Pinpoint the cell where the given text exists, returning its [x, y] midpoint coordinate. 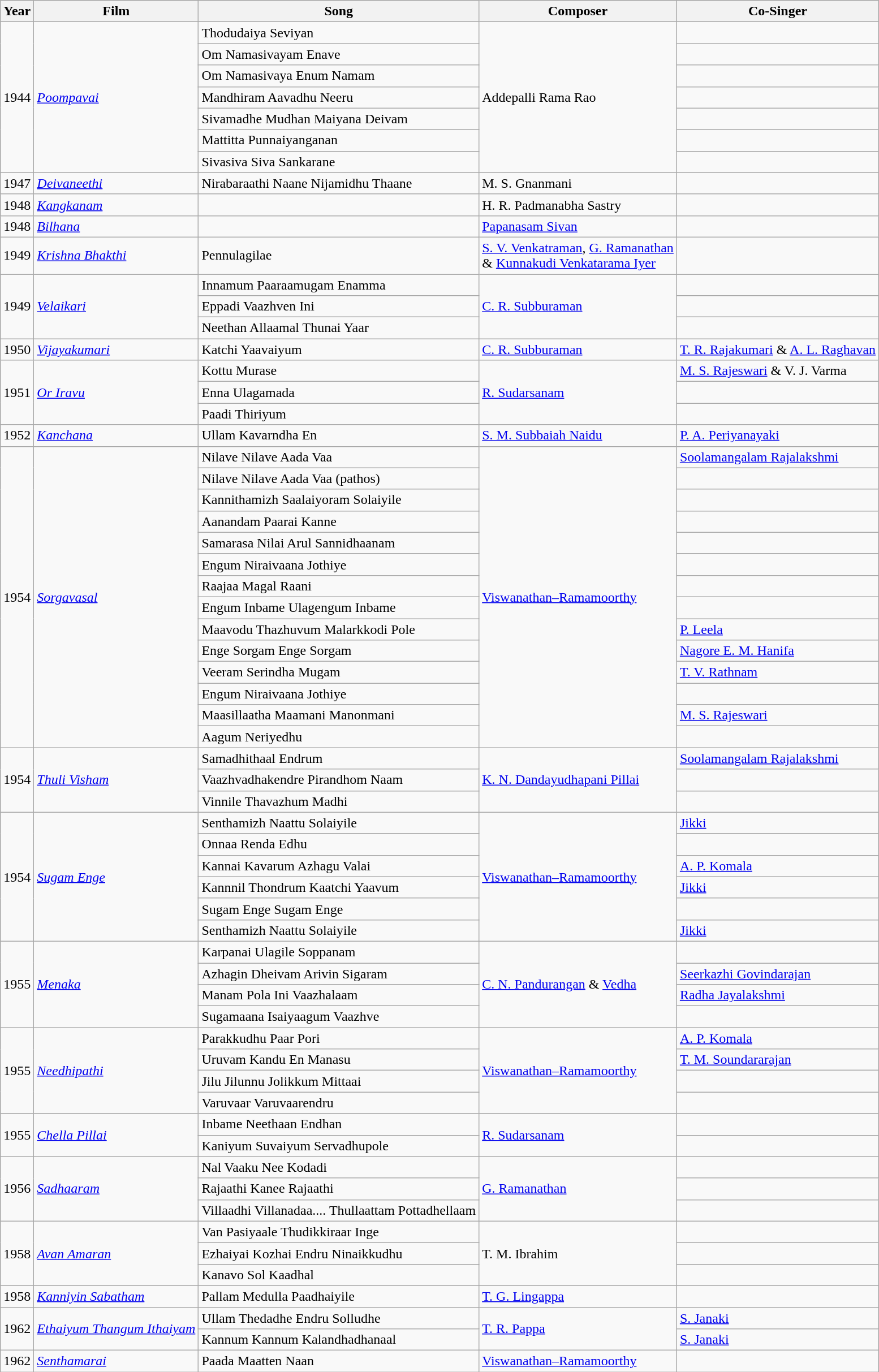
Nagore E. M. Hanifa [777, 651]
Maasillaatha Maamani Manonmani [339, 715]
Parakkudhu Paar Pori [339, 1038]
Ullam Thedadhe Endru Solludhe [339, 1318]
M. S. Rajeswari & V. J. Varma [777, 371]
Kangkanam [117, 205]
Avan Amaran [117, 1253]
H. R. Padmanabha Sastry [578, 205]
Velaikari [117, 306]
Karpanai Ulagile Soppanam [339, 952]
Paadi Thiriyum [339, 414]
Onnaa Renda Edhu [339, 844]
Aagum Neriyedhu [339, 737]
Katchi Yaavaiyum [339, 350]
Samarasa Nilai Arul Sannidhaanam [339, 543]
Thuli Visham [117, 780]
Ullam Kavarndha En [339, 435]
Menaka [117, 984]
Vinnile Thavazhum Madhi [339, 801]
Varuvaar Varuvaarendru [339, 1103]
1956 [17, 1189]
Deivaneethi [117, 183]
1947 [17, 183]
Or Iravu [117, 392]
Kanavo Sol Kaadhal [339, 1275]
Pallam Medulla Paadhaiyile [339, 1296]
Nilave Nilave Aada Vaa [339, 457]
Kottu Murase [339, 371]
Nirabaraathi Naane Nijamidhu Thaane [339, 183]
Poompavai [117, 97]
T. V. Rathnam [777, 672]
Co-Singer [777, 11]
Om Namasivaya Enum Namam [339, 76]
Composer [578, 11]
Sugam Enge [117, 877]
Mattitta Punnaiyanganan [339, 140]
Vijayakumari [117, 350]
Needhipathi [117, 1071]
C. N. Pandurangan & Vedha [578, 984]
Sivasiva Siva Sankarane [339, 162]
Sorgavasal [117, 597]
Vaazhvadhakendre Pirandhom Naam [339, 780]
Van Pasiyaale Thudikkiraar Inge [339, 1232]
Eppadi Vaazhven Ini [339, 307]
Song [339, 11]
Azhagin Dheivam Arivin Sigaram [339, 973]
Sugam Enge Sugam Enge [339, 909]
Kannai Kavarum Azhagu Valai [339, 866]
1944 [17, 97]
Enna Ulagamada [339, 392]
Seerkazhi Govindarajan [777, 973]
S. V. Venkatraman, G. Ramanathan& Kunnakudi Venkatarama Iyer [578, 256]
Pennulagilae [339, 256]
Bilhana [117, 226]
Kanchana [117, 435]
Villaadhi Villanadaa.... Thullaattam Pottadhellaam [339, 1210]
Chella Pillai [117, 1135]
K. N. Dandayudhapani Pillai [578, 780]
M. S. Rajeswari [777, 715]
Nilave Nilave Aada Vaa (pathos) [339, 478]
Addepalli Rama Rao [578, 97]
G. Ramanathan [578, 1189]
Krishna Bhakthi [117, 256]
Veeram Serindha Mugam [339, 672]
Kanniyin Sabatham [117, 1296]
S. M. Subbaiah Naidu [578, 435]
Kannithamizh Saalaiyoram Solaiyile [339, 500]
Samadhithaal Endrum [339, 758]
Kannum Kannum Kalandhadhanaal [339, 1340]
T. G. Lingappa [578, 1296]
1950 [17, 350]
Manam Pola Ini Vaazhalaam [339, 995]
Senthamarai [117, 1361]
1951 [17, 392]
P. Leela [777, 629]
Film [117, 11]
M. S. Gnanmani [578, 183]
Engum Inbame Ulagengum Inbame [339, 607]
Aanandam Paarai Kanne [339, 521]
T. R. Rajakumari & A. L. Raghavan [777, 350]
Papanasam Sivan [578, 226]
Paada Maatten Naan [339, 1361]
Year [17, 11]
Sivamadhe Mudhan Maiyana Deivam [339, 119]
Raajaa Magal Raani [339, 586]
Thodudaiya Seviyan [339, 33]
Uruvam Kandu En Manasu [339, 1060]
Mandhiram Aavadhu Neeru [339, 97]
T. M. Soundararajan [777, 1060]
Om Namasivayam Enave [339, 54]
Inbame Neethaan Endhan [339, 1124]
Innamum Paaraamugam Enamma [339, 284]
Kaniyum Suvaiyum Servadhupole [339, 1146]
Kannnil Thondrum Kaatchi Yaavum [339, 887]
Radha Jayalakshmi [777, 995]
1952 [17, 435]
Sugamaana Isaiyaagum Vaazhve [339, 1017]
Neethan Allaamal Thunai Yaar [339, 328]
P. A. Periyanayaki [777, 435]
Ezhaiyai Kozhai Endru Ninaikkudhu [339, 1253]
T. M. Ibrahim [578, 1253]
T. R. Pappa [578, 1329]
Enge Sorgam Enge Sorgam [339, 651]
Jilu Jilunnu Jolikkum Mittaai [339, 1081]
Maavodu Thazhuvum Malarkkodi Pole [339, 629]
Ethaiyum Thangum Ithaiyam [117, 1329]
Sadhaaram [117, 1189]
Nal Vaaku Nee Kodadi [339, 1167]
Rajaathi Kanee Rajaathi [339, 1189]
